Identify which cell holds the provided text, then report its [X, Y] central coordinate. 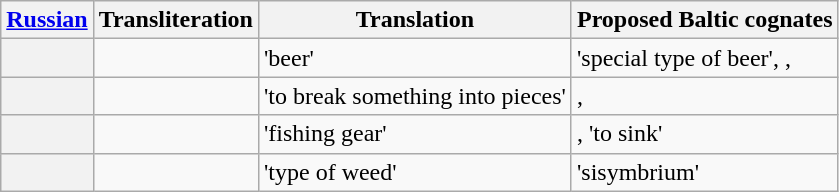
'special type of beer', , [704, 58]
'fishing gear' [414, 134]
Russian [47, 20]
'sisymbrium' [704, 172]
Transliteration [176, 20]
'to break something into pieces' [414, 96]
, 'to sink' [704, 134]
Proposed Baltic cognates [704, 20]
'beer' [414, 58]
'type of weed' [414, 172]
Translation [414, 20]
, [704, 96]
